From the cell containing the given text, extract its center point as [X, Y] coordinate. 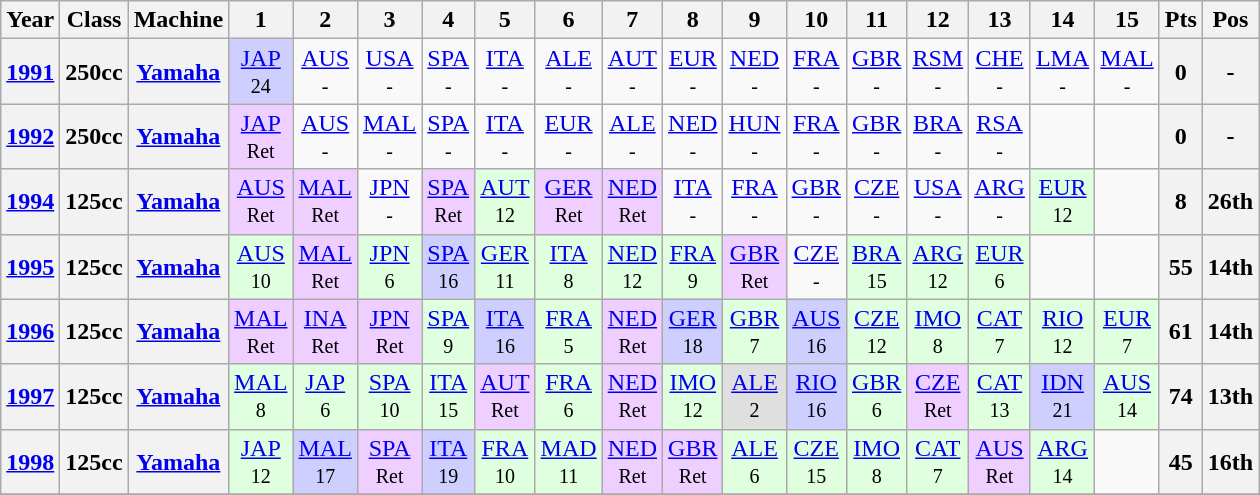
CZE - [816, 266]
JAP24 [261, 72]
ALE 6 [754, 462]
ITA15 [448, 396]
AUT - [632, 72]
61 [1180, 332]
HUN - [754, 136]
MAL17 [325, 462]
JPNRet [389, 332]
1996 [30, 332]
FRA 6 [568, 396]
1994 [30, 202]
9 [754, 20]
GER18 [693, 332]
AUTRet [505, 396]
AUS14 [1127, 396]
12 [938, 20]
14 [1062, 20]
SPA10 [389, 396]
JAP6 [325, 396]
LMA - [1062, 72]
RSM - [938, 72]
7 [632, 20]
IMO12 [693, 396]
1 [261, 20]
RSA - [1000, 136]
JPN- [389, 202]
GBR7 [754, 332]
ARG- [1000, 202]
FRA5 [568, 332]
RIO 12 [1062, 332]
USA- [938, 202]
13th [1230, 396]
Year [30, 20]
CZE15 [816, 462]
6 [568, 20]
ITA19 [448, 462]
2 [325, 20]
SPA9 [448, 332]
FRA- [754, 202]
55 [1180, 266]
1995 [30, 266]
CZE12 [876, 332]
GER 11 [505, 266]
USA - [389, 72]
11 [876, 20]
1991 [30, 72]
FRA9 [693, 266]
GERRet [568, 202]
JAP12 [261, 462]
3 [389, 20]
JAP Ret [261, 136]
1997 [30, 396]
Class [94, 20]
1998 [30, 462]
5 [505, 20]
MAD11 [568, 462]
NED Ret [632, 396]
NED12 [632, 266]
15 [1127, 20]
CAT13 [1000, 396]
EUR 6 [1000, 266]
EUR 7 [1127, 332]
74 [1180, 396]
ITA16 [505, 332]
BRA15 [876, 266]
AUS 10 [261, 266]
CHE - [1000, 72]
IDN21 [1062, 396]
JPN6 [389, 266]
Pos [1230, 20]
AUS16 [816, 332]
ARG12 [938, 266]
ITA- [693, 202]
Machine [178, 20]
CZE- [876, 202]
45 [1180, 462]
16th [1230, 462]
GBR6 [876, 396]
10 [816, 20]
CZERet [938, 396]
EUR12 [1062, 202]
ITA8 [568, 266]
Pts [1180, 20]
RIO16 [816, 396]
4 [448, 20]
FRA10 [505, 462]
26th [1230, 202]
ARG14 [1062, 462]
ALE2 [754, 396]
GBR- [816, 202]
BRA - [938, 136]
AUT12 [505, 202]
13 [1000, 20]
SPA16 [448, 266]
MAL8 [261, 396]
INA Ret [325, 332]
1992 [30, 136]
